Provide the (X, Y) coordinate of the cell's center where the given text is located.  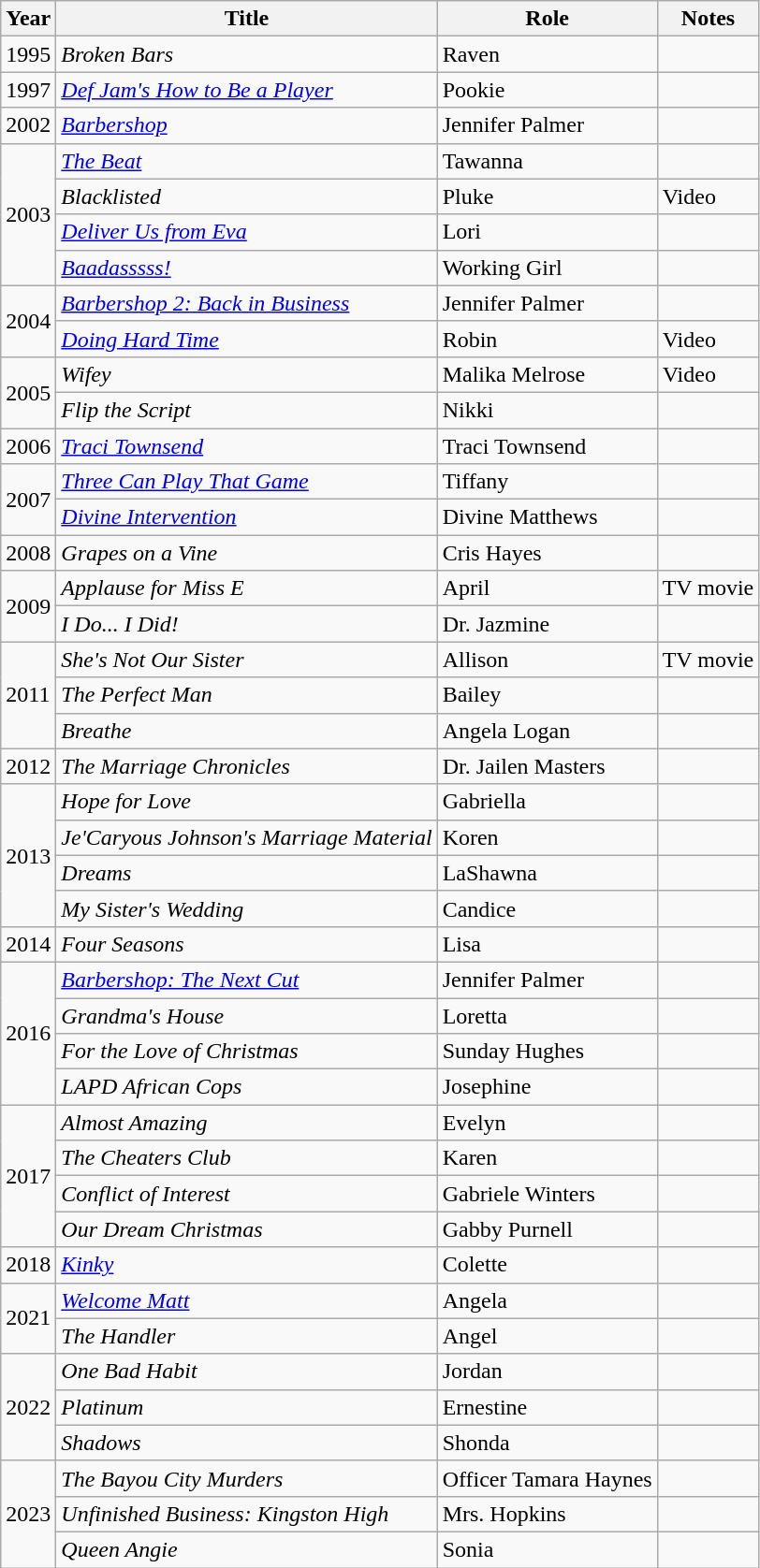
The Handler (247, 1336)
2007 (28, 500)
Broken Bars (247, 54)
Divine Matthews (547, 517)
Pookie (547, 90)
Allison (547, 660)
Def Jam's How to Be a Player (247, 90)
Conflict of Interest (247, 1194)
I Do... I Did! (247, 624)
Deliver Us from Eva (247, 232)
Kinky (247, 1265)
Koren (547, 837)
Mrs. Hopkins (547, 1514)
LaShawna (547, 873)
Lisa (547, 944)
Karen (547, 1158)
Colette (547, 1265)
Wifey (247, 374)
Bailey (547, 695)
Grandma's House (247, 1015)
LAPD African Cops (247, 1087)
Applause for Miss E (247, 588)
Barbershop 2: Back in Business (247, 303)
Title (247, 19)
My Sister's Wedding (247, 908)
For the Love of Christmas (247, 1052)
Lori (547, 232)
2014 (28, 944)
Gabriele Winters (547, 1194)
Sunday Hughes (547, 1052)
Dr. Jailen Masters (547, 766)
Dreams (247, 873)
Ernestine (547, 1407)
Three Can Play That Game (247, 482)
Tiffany (547, 482)
Dr. Jazmine (547, 624)
Baadasssss! (247, 268)
Divine Intervention (247, 517)
Angela Logan (547, 731)
Barbershop: The Next Cut (247, 980)
Year (28, 19)
Shadows (247, 1443)
2005 (28, 392)
1995 (28, 54)
The Perfect Man (247, 695)
2006 (28, 446)
Angel (547, 1336)
Unfinished Business: Kingston High (247, 1514)
2003 (28, 214)
Doing Hard Time (247, 339)
Gabriella (547, 802)
Sonia (547, 1549)
Working Girl (547, 268)
2023 (28, 1514)
Barbershop (247, 125)
The Bayou City Murders (247, 1478)
Four Seasons (247, 944)
Role (547, 19)
Jordan (547, 1372)
2009 (28, 606)
2011 (28, 695)
Queen Angie (247, 1549)
2008 (28, 553)
April (547, 588)
Josephine (547, 1087)
Robin (547, 339)
Shonda (547, 1443)
Candice (547, 908)
Loretta (547, 1015)
Cris Hayes (547, 553)
2012 (28, 766)
Nikki (547, 410)
She's Not Our Sister (247, 660)
Malika Melrose (547, 374)
2016 (28, 1033)
Je'Caryous Johnson's Marriage Material (247, 837)
Gabby Purnell (547, 1229)
The Beat (247, 161)
2018 (28, 1265)
Welcome Matt (247, 1300)
Breathe (247, 731)
Our Dream Christmas (247, 1229)
One Bad Habit (247, 1372)
Grapes on a Vine (247, 553)
2022 (28, 1407)
Officer Tamara Haynes (547, 1478)
Raven (547, 54)
Notes (708, 19)
The Marriage Chronicles (247, 766)
Tawanna (547, 161)
Almost Amazing (247, 1123)
2021 (28, 1318)
Platinum (247, 1407)
The Cheaters Club (247, 1158)
2002 (28, 125)
Flip the Script (247, 410)
1997 (28, 90)
Angela (547, 1300)
2013 (28, 855)
Blacklisted (247, 196)
2017 (28, 1176)
Hope for Love (247, 802)
Pluke (547, 196)
Evelyn (547, 1123)
2004 (28, 321)
